Find where the given text appears and provide that cell's center as [X, Y] coordinate. 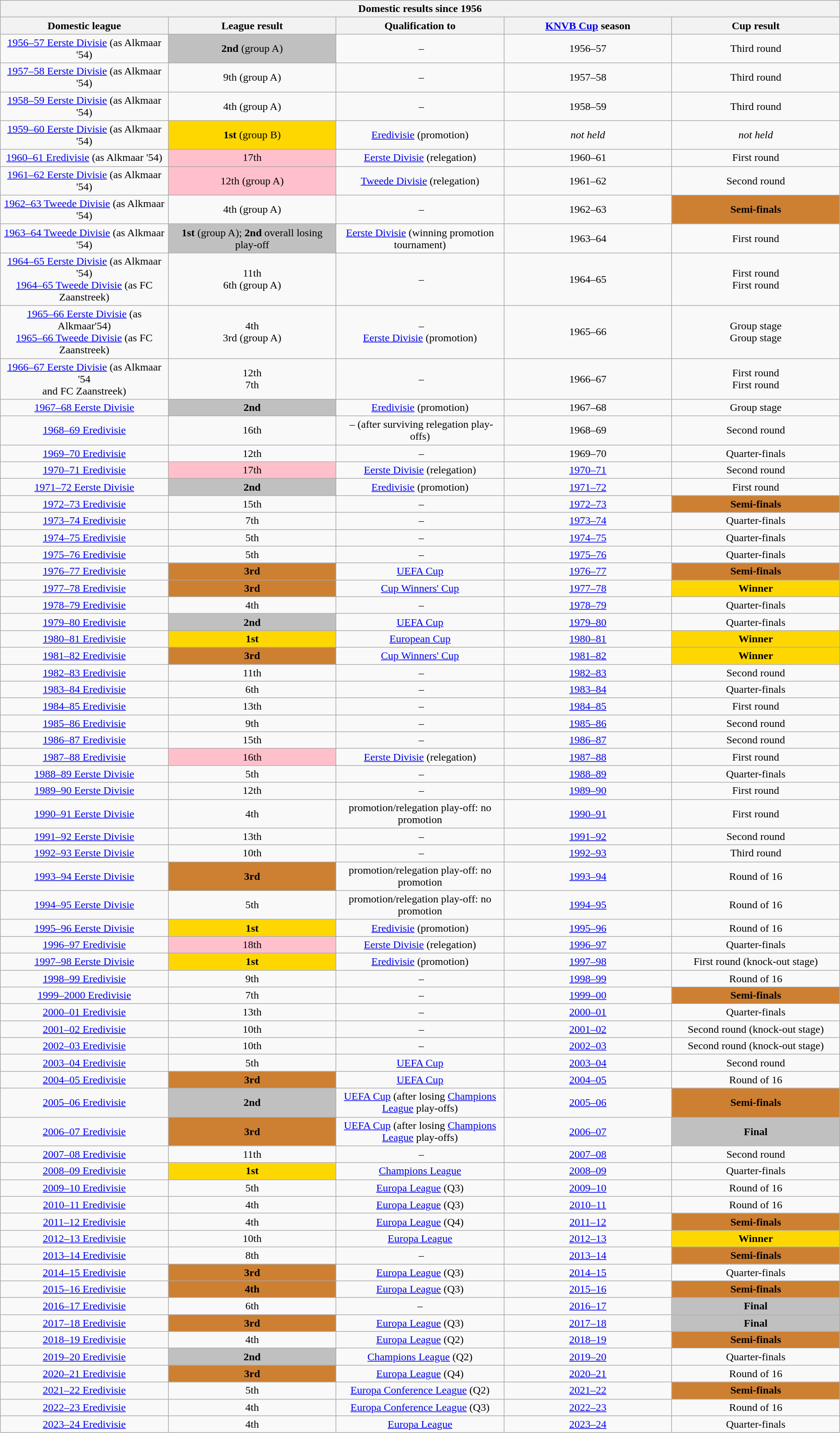
1960–61 [587, 158]
1988–89 Eerste Divisie [84, 774]
1963–64 Tweede Divisie (as Alkmaar '54) [84, 238]
1982–83 Eredivisie [84, 672]
1968–69 [587, 431]
1957–58 Eerste Divisie (as Alkmaar '54) [84, 77]
– Eerste Divisie (promotion) [420, 332]
2013–14 Eredivisie [84, 1255]
1975–76 Eredivisie [84, 554]
2015–16 [587, 1289]
1994–95 [587, 905]
2008–09 [587, 1171]
1965–66 [587, 332]
1998–99 [587, 978]
1961–62 Eerste Divisie (as Alkmaar '54) [84, 181]
1972–73 [587, 504]
1972–73 Eredivisie [84, 504]
2004–05 Eredivisie [84, 1080]
1987–88 [587, 757]
2016–17 [587, 1306]
2003–04 [587, 1063]
2001–02 [587, 1029]
1992–93 Eerste Divisie [84, 853]
2004–05 [587, 1080]
Cup result [756, 26]
1993–94 Eerste Divisie [84, 876]
1984–85 Eredivisie [84, 707]
1966–67 Eerste Divisie (as Alkmaar '54 and FC Zaanstreek) [84, 379]
1st (group B) [253, 135]
2012–13 Eredivisie [84, 1238]
2016–17 Eredivisie [84, 1306]
2000–01 Eredivisie [84, 1012]
1957–58 [587, 77]
2009–10 [587, 1188]
9th (group A) [253, 77]
1973–74 [587, 521]
1995–96 Eerste Divisie [84, 928]
1964–65 [587, 279]
1999–2000 Eredivisie [84, 996]
1970–71 Eredivisie [84, 470]
First round (knock-out stage) [756, 961]
1983–84 Eredivisie [84, 690]
2001–02 Eredivisie [84, 1029]
1993–94 [587, 876]
1970–71 [587, 470]
1977–78 Eredivisie [84, 588]
Group stage [756, 408]
1986–87 Eredivisie [84, 740]
1960–61 Eredivisie (as Alkmaar '54) [84, 158]
Qualification to [420, 26]
1961–62 [587, 181]
1969–70 Eredivisie [84, 453]
Domestic results since 1956 [420, 9]
1991–92 Eerste Divisie [84, 836]
1992–93 [587, 853]
League result [253, 26]
Champions League (Q2) [420, 1357]
2000–01 [587, 1012]
1966–67 [587, 379]
1st (group A); 2nd overall losing play-off [253, 238]
Champions League [420, 1171]
2007–08 [587, 1154]
2023–24 Eredivisie [84, 1424]
1962–63 Tweede Divisie (as Alkmaar '54) [84, 209]
2015–16 Eredivisie [84, 1289]
2006–07 [587, 1131]
1983–84 [587, 690]
1978–79 Eredivisie [84, 605]
1996–97 [587, 945]
1985–86 [587, 723]
1997–98 [587, 961]
2022–23 Eredivisie [84, 1407]
1958–59 Eerste Divisie (as Alkmaar '54) [84, 106]
1979–80 Eredivisie [84, 622]
1989–90 [587, 791]
1998–99 Eredivisie [84, 978]
1988–89 [587, 774]
1981–82 [587, 656]
2013–14 [587, 1255]
1958–59 [587, 106]
2011–12 Eredivisie [84, 1222]
2009–10 Eredivisie [84, 1188]
2002–03 Eredivisie [84, 1046]
2010–11 [587, 1205]
2nd (group A) [253, 49]
Europa Conference League (Q2) [420, 1390]
1974–75 Eredivisie [84, 538]
1962–63 [587, 209]
1981–82 Eredivisie [84, 656]
2020–21 Eredivisie [84, 1374]
1999–00 [587, 996]
1984–85 [587, 707]
1977–78 [587, 588]
18th [253, 945]
1956–57 [587, 49]
12th 7th [253, 379]
1976–77 Eredivisie [84, 571]
2023–24 [587, 1424]
1990–91 [587, 814]
KNVB Cup season [587, 26]
2008–09 Eredivisie [84, 1171]
1971–72 Eerste Divisie [84, 487]
1986–87 [587, 740]
11th 6th (group A) [253, 279]
Europa Conference League (Q3) [420, 1407]
12th (group A) [253, 181]
4th 3rd (group A) [253, 332]
2022–23 [587, 1407]
1968–69 Eredivisie [84, 431]
Tweede Divisie (relegation) [420, 181]
1959–60 Eerste Divisie (as Alkmaar '54) [84, 135]
2018–19 [587, 1340]
2019–20 [587, 1357]
2019–20 Eredivisie [84, 1357]
2002–03 [587, 1046]
1974–75 [587, 538]
1964–65 Eerste Divisie (as Alkmaar '54) 1964–65 Tweede Divisie (as FC Zaanstreek) [84, 279]
1965–66 Eerste Divisie (as Alkmaar'54) 1965–66 Tweede Divisie (as FC Zaanstreek) [84, 332]
1971–72 [587, 487]
1967–68 [587, 408]
Domestic league [84, 26]
Eerste Divisie (winning promotion tournament) [420, 238]
1976–77 [587, 571]
2021–22 Eredivisie [84, 1390]
1975–76 [587, 554]
2005–06 [587, 1103]
2021–22 [587, 1390]
2012–13 [587, 1238]
1985–86 Eredivisie [84, 723]
1995–96 [587, 928]
1979–80 [587, 622]
1987–88 Eredivisie [84, 757]
2020–21 [587, 1374]
Group stage Group stage [756, 332]
1980–81 [587, 639]
2010–11 Eredivisie [84, 1205]
1967–68 Eerste Divisie [84, 408]
2006–07 Eredivisie [84, 1131]
2017–18 [587, 1323]
8th [253, 1255]
1969–70 [587, 453]
1996–97 Eredivisie [84, 945]
1989–90 Eerste Divisie [84, 791]
2014–15 [587, 1273]
1980–81 Eredivisie [84, 639]
2007–08 Eredivisie [84, 1154]
2014–15 Eredivisie [84, 1273]
1956–57 Eerste Divisie (as Alkmaar '54) [84, 49]
1991–92 [587, 836]
1973–74 Eredivisie [84, 521]
1978–79 [587, 605]
2017–18 Eredivisie [84, 1323]
1990–91 Eerste Divisie [84, 814]
Europa League (Q2) [420, 1340]
1997–98 Eerste Divisie [84, 961]
2018–19 Eredivisie [84, 1340]
1982–83 [587, 672]
2011–12 [587, 1222]
European Cup [420, 639]
2005–06 Eredivisie [84, 1103]
1994–95 Eerste Divisie [84, 905]
– (after surviving relegation play-offs) [420, 431]
2003–04 Eredivisie [84, 1063]
1963–64 [587, 238]
